Provide the (x, y) coordinate of the cell's center where the given text is located.  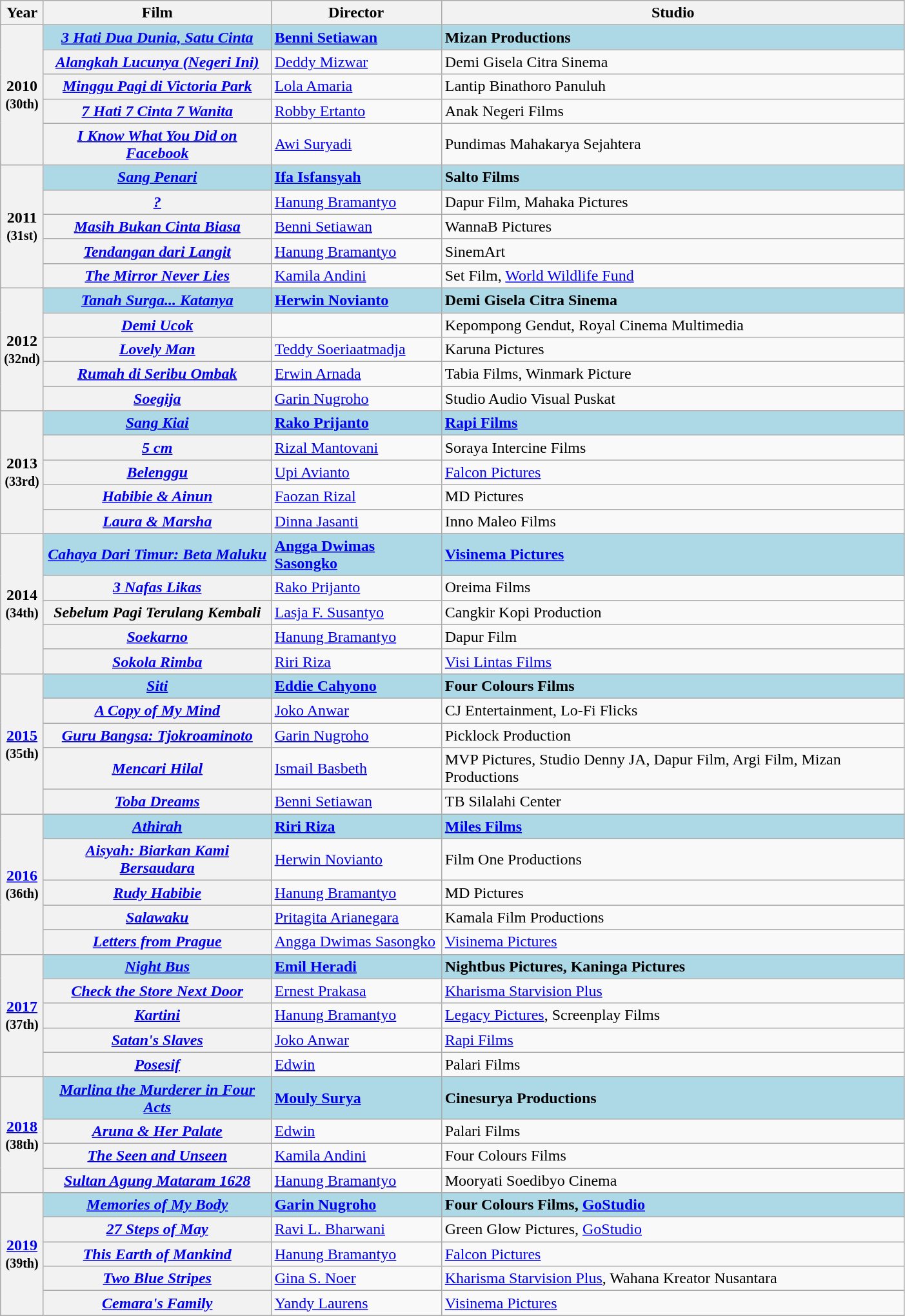
CJ Entertainment, Lo-Fi Flicks (673, 710)
The Mirror Never Lies (157, 275)
2012(32nd) (22, 349)
Rudy Habibie (157, 893)
A Copy of My Mind (157, 710)
The Seen and Unseen (157, 1155)
Pundimas Mahakarya Sejahtera (673, 145)
2014(34th) (22, 604)
Sang Penari (157, 177)
2011(31st) (22, 226)
Emil Heradi (356, 966)
Film One Productions (673, 859)
Director (356, 13)
Lovely Man (157, 350)
Salawaku (157, 917)
Nightbus Pictures, Kaninga Pictures (673, 966)
Two Blue Stripes (157, 1279)
Ismail Basbeth (356, 769)
Mooryati Soedibyo Cinema (673, 1180)
Deddy Mizwar (356, 62)
Aruna & Her Palate (157, 1131)
Inno Maleo Films (673, 521)
Eddie Cahyono (356, 686)
Studio Audio Visual Puskat (673, 399)
Dapur Film, Mahaka Pictures (673, 202)
Salto Films (673, 177)
Rizal Mantovani (356, 448)
Pritagita Arianegara (356, 917)
Kharisma Starvision Plus (673, 991)
? (157, 202)
Year (22, 13)
TB Silalahi Center (673, 802)
Cangkir Kopi Production (673, 612)
Letters from Prague (157, 942)
Lasja F. Susantyo (356, 612)
Belenggu (157, 472)
Film (157, 13)
Dinna Jasanti (356, 521)
This Earth of Mankind (157, 1254)
Alangkah Lucunya (Negeri Ini) (157, 62)
2018(38th) (22, 1134)
2015(35th) (22, 743)
Habibie & Ainun (157, 497)
Lola Amaria (356, 86)
Ernest Prakasa (356, 991)
Set Film, World Wildlife Fund (673, 275)
Athirah (157, 826)
Soraya Intercine Films (673, 448)
Green Glow Pictures, GoStudio (673, 1230)
Kartini (157, 1015)
2010(30th) (22, 95)
Anak Negeri Films (673, 111)
Cinesurya Productions (673, 1098)
Sokola Rimba (157, 661)
Erwin Arnada (356, 374)
Tendangan dari Langit (157, 251)
7 Hati 7 Cinta 7 Wanita (157, 111)
Aisyah: Biarkan Kami Bersaudara (157, 859)
Soekarno (157, 637)
Mencari Hilal (157, 769)
Cemara's Family (157, 1303)
Laura & Marsha (157, 521)
Demi Ucok (157, 324)
Guru Bangsa: Tjokroaminoto (157, 735)
Picklock Production (673, 735)
Oreima Films (673, 588)
Rumah di Seribu Ombak (157, 374)
Masih Bukan Cinta Biasa (157, 226)
Yandy Laurens (356, 1303)
Robby Ertanto (356, 111)
Teddy Soeriaatmadja (356, 350)
Faozan Rizal (356, 497)
Sultan Agung Mataram 1628 (157, 1180)
Memories of My Body (157, 1205)
Legacy Pictures, Screenplay Films (673, 1015)
Upi Avianto (356, 472)
Toba Dreams (157, 802)
Kamala Film Productions (673, 917)
Lantip Binathoro Panuluh (673, 86)
SinemArt (673, 251)
Mouly Surya (356, 1098)
Ifa Isfansyah (356, 177)
I Know What You Did on Facebook (157, 145)
2019(39th) (22, 1254)
Four Colours Films, GoStudio (673, 1205)
3 Nafas Likas (157, 588)
Posesif (157, 1064)
2016(36th) (22, 884)
Sebelum Pagi Terulang Kembali (157, 612)
Studio (673, 13)
Minggu Pagi di Victoria Park (157, 86)
Gina S. Noer (356, 1279)
Tanah Surga... Katanya (157, 300)
5 cm (157, 448)
Marlina the Murderer in Four Acts (157, 1098)
Tabia Films, Winmark Picture (673, 374)
Ravi L. Bharwani (356, 1230)
Satan's Slaves (157, 1040)
27 Steps of May (157, 1230)
3 Hati Dua Dunia, Satu Cinta (157, 37)
Miles Films (673, 826)
MVP Pictures, Studio Denny JA, Dapur Film, Argi Film, Mizan Productions (673, 769)
Sang Kiai (157, 423)
2017(37th) (22, 1015)
Kharisma Starvision Plus, Wahana Kreator Nusantara (673, 1279)
Kepompong Gendut, Royal Cinema Multimedia (673, 324)
Siti (157, 686)
Check the Store Next Door (157, 991)
Dapur Film (673, 637)
Visi Lintas Films (673, 661)
Soegija (157, 399)
Night Bus (157, 966)
Karuna Pictures (673, 350)
Cahaya Dari Timur: Beta Maluku (157, 555)
Awi Suryadi (356, 145)
WannaB Pictures (673, 226)
2013(33rd) (22, 472)
Mizan Productions (673, 37)
